For the text-containing cell, return its midpoint in (X, Y) coordinate format. 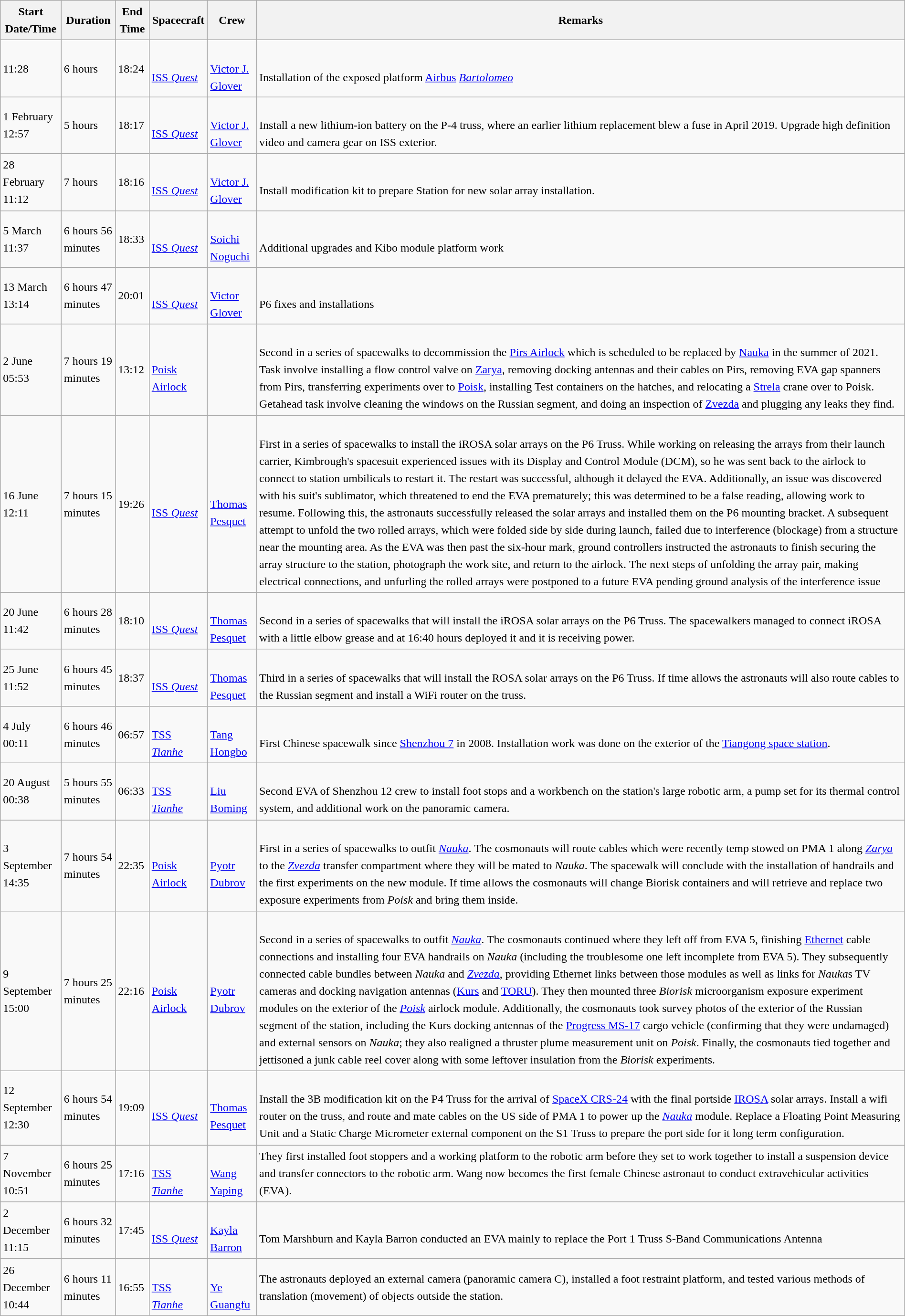
Liu Boming (232, 791)
18:16 (132, 182)
13:12 (132, 369)
16 June 12:11 (31, 504)
6 hours 25 minutes (88, 1173)
13 March 13:14 (31, 296)
5 March 11:37 (31, 239)
Victor Glover (232, 296)
9 September 15:00 (31, 991)
Duration (88, 20)
3 September 14:35 (31, 866)
First Chinese spacewalk since Shenzhou 7 in 2008. Installation work was done on the exterior of the Tiangong space station. (580, 734)
6 hours 11 minutes (88, 1287)
22:16 (132, 991)
Soichi Noguchi (232, 239)
Kayla Barron (232, 1231)
17:45 (132, 1231)
Spacecraft (179, 20)
6 hours 47 minutes (88, 296)
6 hours 28 minutes (88, 621)
20 June 11:42 (31, 621)
20:01 (132, 296)
Wang Yaping (232, 1173)
7 hours 19 minutes (88, 369)
Remarks (580, 20)
18:10 (132, 621)
20 August 00:38 (31, 791)
19:09 (132, 1108)
Tom Marshburn and Kayla Barron conducted an EVA mainly to replace the Port 1 Truss S-Band Communications Antenna (580, 1231)
19:26 (132, 504)
18:37 (132, 678)
6 hours (88, 69)
Additional upgrades and Kibo module platform work (580, 239)
Ye Guangfu (232, 1287)
Crew (232, 20)
26 December 10:44 (31, 1287)
22:35 (132, 866)
6 hours 54 minutes (88, 1108)
06:33 (132, 791)
7 hours 15 minutes (88, 504)
18:24 (132, 69)
6 hours 46 minutes (88, 734)
18:17 (132, 125)
16:55 (132, 1287)
4 July 00:11 (31, 734)
End Time (132, 20)
12 September 12:30 (31, 1108)
5 hours 55 minutes (88, 791)
Tang Hongbo (232, 734)
06:57 (132, 734)
6 hours 45 minutes (88, 678)
6 hours 32 minutes (88, 1231)
1 February 12:57 (31, 125)
7 hours (88, 182)
6 hours 56 minutes (88, 239)
28 February 11:12 (31, 182)
11:28 (31, 69)
25 June 11:52 (31, 678)
17:16 (132, 1173)
7 November 10:51 (31, 1173)
Installation of the exposed platform Airbus Bartolomeo (580, 69)
7 hours 54 minutes (88, 866)
7 hours 25 minutes (88, 991)
2 June 05:53 (31, 369)
5 hours (88, 125)
P6 fixes and installations (580, 296)
Install modification kit to prepare Station for new solar array installation. (580, 182)
18:33 (132, 239)
2 December11:15 (31, 1231)
Start Date/Time (31, 20)
